Pinpoint the cell where the given text exists, returning its [X, Y] midpoint coordinate. 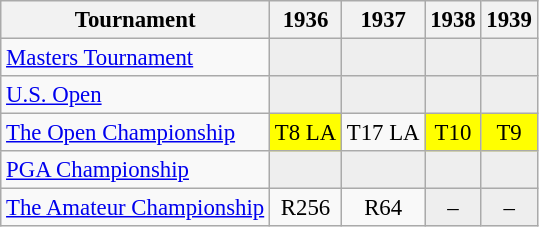
The Amateur Championship [136, 208]
PGA Championship [136, 170]
U.S. Open [136, 95]
T8 LA [306, 133]
Masters Tournament [136, 58]
1939 [509, 20]
T9 [509, 133]
Tournament [136, 20]
1938 [453, 20]
R64 [382, 208]
T10 [453, 133]
1936 [306, 20]
The Open Championship [136, 133]
T17 LA [382, 133]
R256 [306, 208]
1937 [382, 20]
